Pinpoint the cell where the given text exists, returning its (x, y) midpoint coordinate. 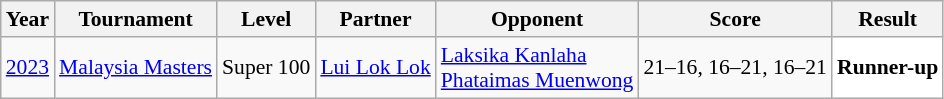
Runner-up (888, 68)
Tournament (136, 19)
Malaysia Masters (136, 68)
Result (888, 19)
Partner (375, 19)
Super 100 (266, 68)
21–16, 16–21, 16–21 (735, 68)
Opponent (538, 19)
Year (28, 19)
Score (735, 19)
2023 (28, 68)
Lui Lok Lok (375, 68)
Laksika Kanlaha Phataimas Muenwong (538, 68)
Level (266, 19)
